Pinpoint the cell where the given text exists, returning its [X, Y] midpoint coordinate. 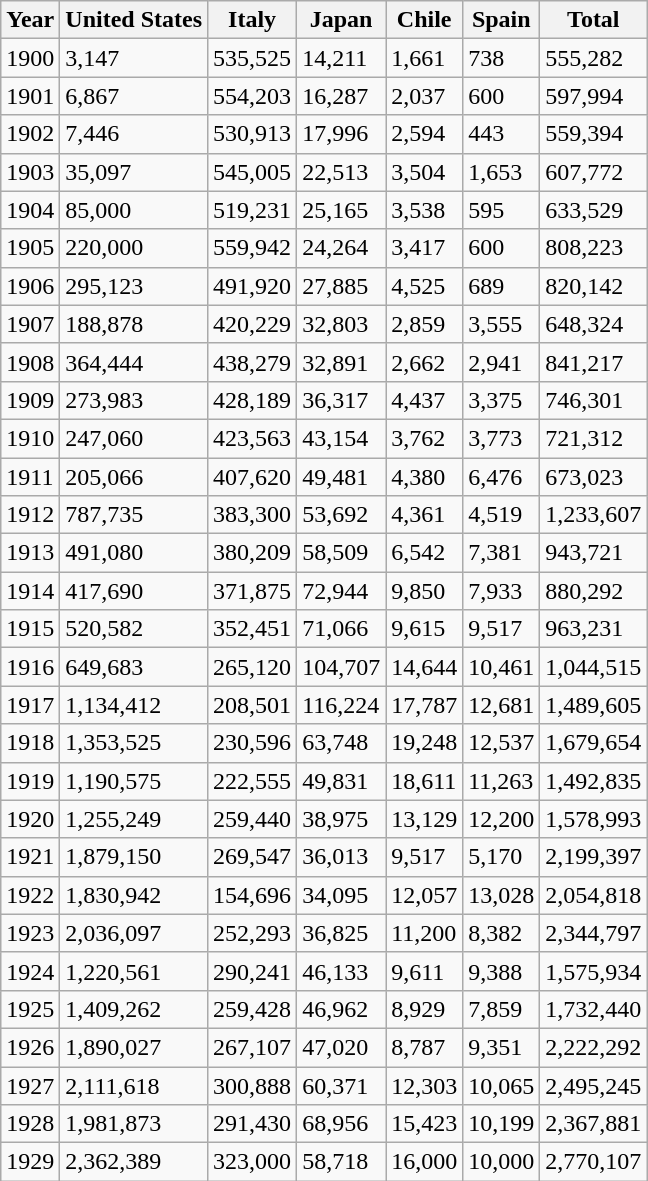
1906 [30, 286]
1911 [30, 477]
10,065 [502, 1085]
60,371 [342, 1085]
1916 [30, 667]
68,956 [342, 1124]
1,653 [502, 172]
17,787 [424, 705]
3,147 [134, 58]
27,885 [342, 286]
252,293 [252, 933]
300,888 [252, 1085]
555,282 [594, 58]
323,000 [252, 1162]
1918 [30, 743]
5,170 [502, 857]
269,547 [252, 857]
6,476 [502, 477]
1910 [30, 438]
12,303 [424, 1085]
1924 [30, 971]
2,495,245 [594, 1085]
259,428 [252, 1009]
1904 [30, 210]
154,696 [252, 895]
9,351 [502, 1047]
16,287 [342, 96]
1,879,150 [134, 857]
1,044,515 [594, 667]
1928 [30, 1124]
407,620 [252, 477]
7,381 [502, 553]
1,409,262 [134, 1009]
1907 [30, 324]
265,120 [252, 667]
1917 [30, 705]
2,344,797 [594, 933]
63,748 [342, 743]
71,066 [342, 629]
2,367,881 [594, 1124]
18,611 [424, 781]
943,721 [594, 553]
290,241 [252, 971]
491,920 [252, 286]
2,770,107 [594, 1162]
1914 [30, 591]
267,107 [252, 1047]
1912 [30, 515]
2,222,292 [594, 1047]
820,142 [594, 286]
2,036,097 [134, 933]
3,555 [502, 324]
738 [502, 58]
12,200 [502, 819]
554,203 [252, 96]
1929 [30, 1162]
4,380 [424, 477]
46,133 [342, 971]
673,023 [594, 477]
417,690 [134, 591]
880,292 [594, 591]
15,423 [424, 1124]
291,430 [252, 1124]
220,000 [134, 248]
9,388 [502, 971]
689 [502, 286]
3,504 [424, 172]
4,519 [502, 515]
8,929 [424, 1009]
1902 [30, 134]
295,123 [134, 286]
443 [502, 134]
43,154 [342, 438]
595 [502, 210]
Spain [502, 20]
8,787 [424, 1047]
United States [134, 20]
7,859 [502, 1009]
7,446 [134, 134]
32,891 [342, 362]
1,578,993 [594, 819]
72,944 [342, 591]
1919 [30, 781]
12,057 [424, 895]
12,681 [502, 705]
38,975 [342, 819]
10,199 [502, 1124]
3,762 [424, 438]
607,772 [594, 172]
380,209 [252, 553]
6,867 [134, 96]
1900 [30, 58]
Year [30, 20]
1,134,412 [134, 705]
36,317 [342, 400]
530,913 [252, 134]
519,231 [252, 210]
491,080 [134, 553]
1,492,835 [594, 781]
1915 [30, 629]
205,066 [134, 477]
13,028 [502, 895]
116,224 [342, 705]
1,255,249 [134, 819]
428,189 [252, 400]
1909 [30, 400]
545,005 [252, 172]
746,301 [594, 400]
2,662 [424, 362]
963,231 [594, 629]
423,563 [252, 438]
352,451 [252, 629]
787,735 [134, 515]
6,542 [424, 553]
2,362,389 [134, 1162]
1927 [30, 1085]
14,644 [424, 667]
1,190,575 [134, 781]
841,217 [594, 362]
36,825 [342, 933]
222,555 [252, 781]
9,615 [424, 629]
24,264 [342, 248]
559,942 [252, 248]
649,683 [134, 667]
371,875 [252, 591]
2,199,397 [594, 857]
9,850 [424, 591]
1,233,607 [594, 515]
1,732,440 [594, 1009]
1,489,605 [594, 705]
8,382 [502, 933]
1,575,934 [594, 971]
2,037 [424, 96]
438,279 [252, 362]
34,095 [342, 895]
25,165 [342, 210]
1926 [30, 1047]
14,211 [342, 58]
2,859 [424, 324]
19,248 [424, 743]
247,060 [134, 438]
1905 [30, 248]
36,013 [342, 857]
10,461 [502, 667]
12,537 [502, 743]
259,440 [252, 819]
1922 [30, 895]
633,529 [594, 210]
17,996 [342, 134]
16,000 [424, 1162]
4,525 [424, 286]
47,020 [342, 1047]
32,803 [342, 324]
2,941 [502, 362]
208,501 [252, 705]
1,890,027 [134, 1047]
1,679,654 [594, 743]
46,962 [342, 1009]
1,220,561 [134, 971]
1920 [30, 819]
364,444 [134, 362]
4,437 [424, 400]
10,000 [502, 1162]
Japan [342, 20]
1,830,942 [134, 895]
49,481 [342, 477]
11,263 [502, 781]
648,324 [594, 324]
808,223 [594, 248]
Italy [252, 20]
1,661 [424, 58]
1901 [30, 96]
1921 [30, 857]
1908 [30, 362]
3,538 [424, 210]
4,361 [424, 515]
49,831 [342, 781]
721,312 [594, 438]
520,582 [134, 629]
535,525 [252, 58]
58,718 [342, 1162]
273,983 [134, 400]
Chile [424, 20]
3,417 [424, 248]
11,200 [424, 933]
383,300 [252, 515]
1925 [30, 1009]
3,375 [502, 400]
559,394 [594, 134]
420,229 [252, 324]
1,353,525 [134, 743]
Total [594, 20]
85,000 [134, 210]
53,692 [342, 515]
2,054,818 [594, 895]
2,594 [424, 134]
188,878 [134, 324]
3,773 [502, 438]
230,596 [252, 743]
1913 [30, 553]
7,933 [502, 591]
13,129 [424, 819]
2,111,618 [134, 1085]
597,994 [594, 96]
104,707 [342, 667]
1,981,873 [134, 1124]
1923 [30, 933]
58,509 [342, 553]
9,611 [424, 971]
35,097 [134, 172]
22,513 [342, 172]
1903 [30, 172]
